Output the (X, Y) coordinate of the center of the cell containing the given text.  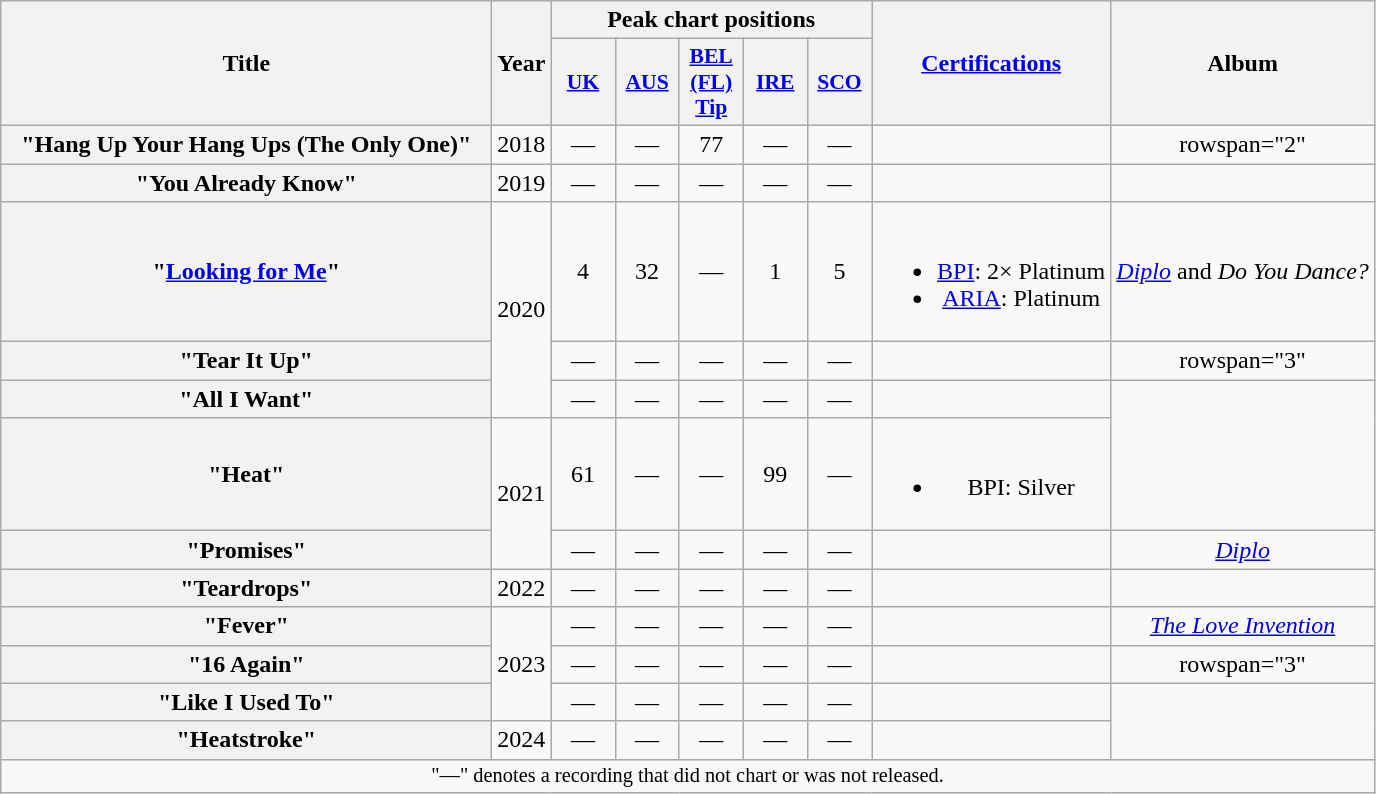
2019 (522, 183)
2021 (522, 494)
"Heat" (246, 474)
rowspan="2" (1243, 144)
Diplo and Do You Dance? (1243, 272)
"Fever" (246, 626)
2020 (522, 310)
"You Already Know" (246, 183)
2024 (522, 740)
SCO (839, 82)
Certifications (992, 64)
"Teardrops" (246, 588)
"Promises" (246, 550)
99 (775, 474)
IRE (775, 82)
"—" denotes a recording that did not chart or was not released. (688, 776)
BPI: 2× PlatinumARIA: Platinum (992, 272)
77 (711, 144)
"Looking for Me" (246, 272)
61 (583, 474)
2018 (522, 144)
5 (839, 272)
Year (522, 64)
32 (647, 272)
Diplo (1243, 550)
BPI: Silver (992, 474)
Title (246, 64)
Peak chart positions (712, 20)
Album (1243, 64)
AUS (647, 82)
"Tear It Up" (246, 361)
BEL(FL)Tip (711, 82)
2022 (522, 588)
"Hang Up Your Hang Ups (The Only One)" (246, 144)
"Heatstroke" (246, 740)
The Love Invention (1243, 626)
UK (583, 82)
4 (583, 272)
"Like I Used To" (246, 702)
2023 (522, 664)
"All I Want" (246, 399)
1 (775, 272)
"16 Again" (246, 664)
